Output the (x, y) coordinate of the center of the cell containing the given text.  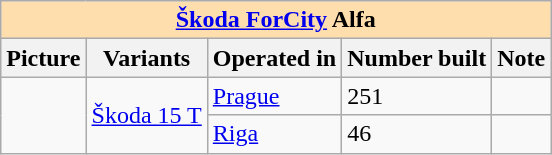
46 (417, 134)
Number built (417, 58)
Škoda 15 T (146, 115)
Variants (146, 58)
Škoda ForCity Alfa (276, 20)
Riga (274, 134)
Picture (44, 58)
Prague (274, 96)
251 (417, 96)
Operated in (274, 58)
Note (522, 58)
